Identify which cell holds the provided text, then report its (X, Y) central coordinate. 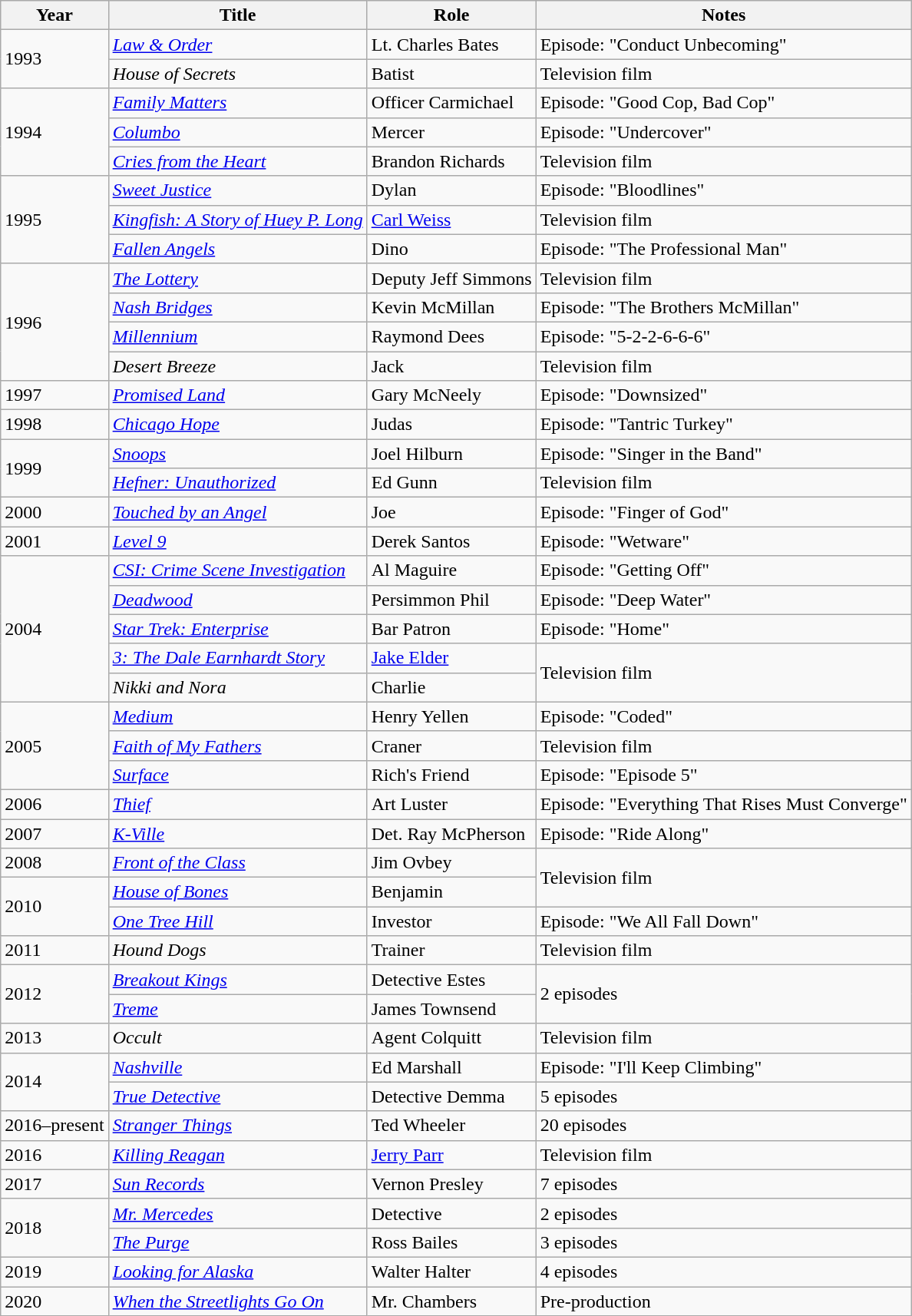
Craner (451, 746)
Episode: "Tantric Turkey" (723, 425)
1996 (55, 322)
House of Secrets (238, 74)
Mercer (451, 132)
Treme (238, 1009)
CSI: Crime Scene Investigation (238, 570)
2000 (55, 512)
Charlie (451, 687)
Mr. Mercedes (238, 1213)
Jack (451, 366)
Jim Ovbey (451, 863)
Year (55, 15)
1994 (55, 132)
2016–present (55, 1126)
Ed Gunn (451, 483)
Touched by an Angel (238, 512)
Promised Land (238, 395)
Law & Order (238, 45)
Episode: "Downsized" (723, 395)
Sweet Justice (238, 190)
1999 (55, 468)
Det. Ray McPherson (451, 833)
2019 (55, 1271)
K-Ville (238, 833)
Episode: "Bloodlines" (723, 190)
Star Trek: Enterprise (238, 629)
Nashville (238, 1067)
Jake Elder (451, 658)
Brandon Richards (451, 161)
2006 (55, 804)
2016 (55, 1155)
4 episodes (723, 1271)
Deputy Jeff Simmons (451, 278)
Kevin McMillan (451, 307)
2017 (55, 1184)
Ted Wheeler (451, 1126)
1997 (55, 395)
Art Luster (451, 804)
20 episodes (723, 1126)
James Townsend (451, 1009)
Episode: "Wetware" (723, 541)
Desert Breeze (238, 366)
The Purge (238, 1242)
Millennium (238, 336)
Front of the Class (238, 863)
Episode: "Singer in the Band" (723, 454)
2018 (55, 1228)
Walter Halter (451, 1271)
Episode: "Undercover" (723, 132)
Rich's Friend (451, 775)
Raymond Dees (451, 336)
Title (238, 15)
Hound Dogs (238, 951)
Bar Patron (451, 629)
When the Streetlights Go On (238, 1301)
Mr. Chambers (451, 1301)
Role (451, 15)
2014 (55, 1082)
Episode: "Good Cop, Bad Cop" (723, 103)
Benjamin (451, 892)
1993 (55, 59)
The Lottery (238, 278)
Sun Records (238, 1184)
1998 (55, 425)
Trainer (451, 951)
Surface (238, 775)
Vernon Presley (451, 1184)
Detective Estes (451, 980)
Derek Santos (451, 541)
Detective (451, 1213)
Kingfish: A Story of Huey P. Long (238, 220)
Nash Bridges (238, 307)
Episode: "5-2-2-6-6-6" (723, 336)
7 episodes (723, 1184)
Hefner: Unauthorized (238, 483)
2008 (55, 863)
Carl Weiss (451, 220)
Columbo (238, 132)
Episode: "Finger of God" (723, 512)
Jerry Parr (451, 1155)
Chicago Hope (238, 425)
Ed Marshall (451, 1067)
Episode: "Everything That Rises Must Converge" (723, 804)
Investor (451, 921)
2005 (55, 746)
Level 9 (238, 541)
Dylan (451, 190)
Detective Demma (451, 1096)
Ross Bailes (451, 1242)
Persimmon Phil (451, 600)
3 episodes (723, 1242)
Episode: "Coded" (723, 716)
Episode: "Ride Along" (723, 833)
Episode: "I'll Keep Climbing" (723, 1067)
Henry Yellen (451, 716)
Joe (451, 512)
Officer Carmichael (451, 103)
Episode: "The Professional Man" (723, 249)
2010 (55, 907)
3: The Dale Earnhardt Story (238, 658)
Breakout Kings (238, 980)
2007 (55, 833)
Looking for Alaska (238, 1271)
2011 (55, 951)
Pre-production (723, 1301)
Episode: "Conduct Unbecoming" (723, 45)
Joel Hilburn (451, 454)
Family Matters (238, 103)
Episode: "We All Fall Down" (723, 921)
2001 (55, 541)
House of Bones (238, 892)
Judas (451, 425)
Killing Reagan (238, 1155)
2020 (55, 1301)
Batist (451, 74)
Episode: "The Brothers McMillan" (723, 307)
Fallen Angels (238, 249)
2013 (55, 1038)
Thief (238, 804)
Deadwood (238, 600)
True Detective (238, 1096)
Episode: "Deep Water" (723, 600)
5 episodes (723, 1096)
Al Maguire (451, 570)
Lt. Charles Bates (451, 45)
Episode: "Home" (723, 629)
Stranger Things (238, 1126)
Gary McNeely (451, 395)
Occult (238, 1038)
Nikki and Nora (238, 687)
Cries from the Heart (238, 161)
Agent Colquitt (451, 1038)
Faith of My Fathers (238, 746)
1995 (55, 220)
One Tree Hill (238, 921)
Medium (238, 716)
2012 (55, 994)
Episode: "Episode 5" (723, 775)
Dino (451, 249)
2004 (55, 629)
Snoops (238, 454)
Episode: "Getting Off" (723, 570)
Notes (723, 15)
